Return the [x, y] coordinate for the center point of the cell that contains the specified text.  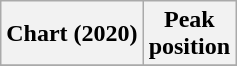
Chart (2020) [72, 34]
Peakposition [189, 34]
